Extract the [x, y] coordinate from the center of the cell holding the provided text.  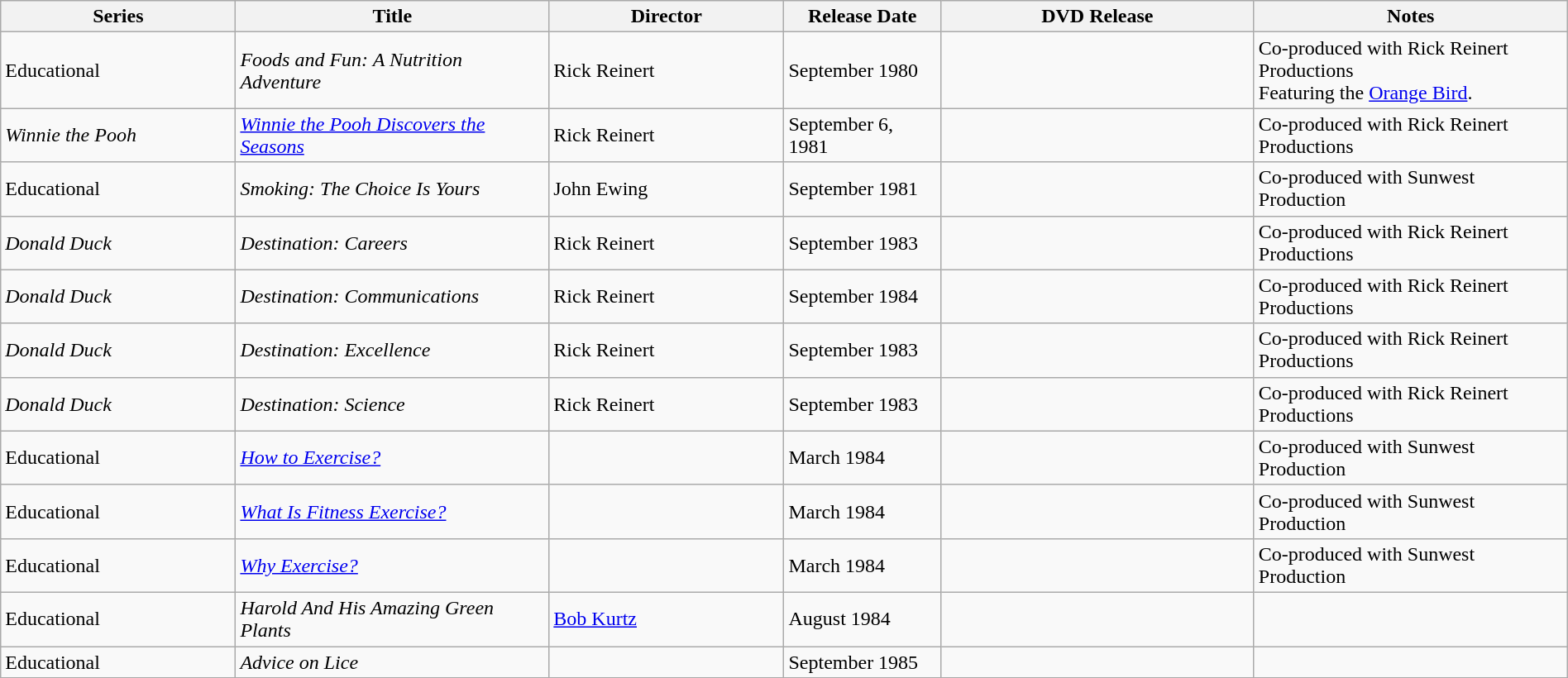
Harold And His Amazing Green Plants [392, 618]
Destination: Science [392, 403]
September 1981 [862, 189]
August 1984 [862, 618]
Winnie the Pooh Discovers the Seasons [392, 136]
Release Date [862, 17]
Foods and Fun: A Nutrition Adventure [392, 70]
Title [392, 17]
Series [118, 17]
Bob Kurtz [667, 618]
Destination: Excellence [392, 351]
September 1985 [862, 662]
Notes [1411, 17]
Destination: Careers [392, 243]
Advice on Lice [392, 662]
September 1984 [862, 296]
Destination: Communications [392, 296]
Co-produced with Rick Reinert ProductionsFeaturing the Orange Bird. [1411, 70]
Winnie the Pooh [118, 136]
How to Exercise? [392, 458]
John Ewing [667, 189]
DVD Release [1097, 17]
Director [667, 17]
September 6, 1981 [862, 136]
What Is Fitness Exercise? [392, 511]
Smoking: The Choice Is Yours [392, 189]
September 1980 [862, 70]
Why Exercise? [392, 566]
